Pinpoint the cell where the given text exists, returning its [x, y] midpoint coordinate. 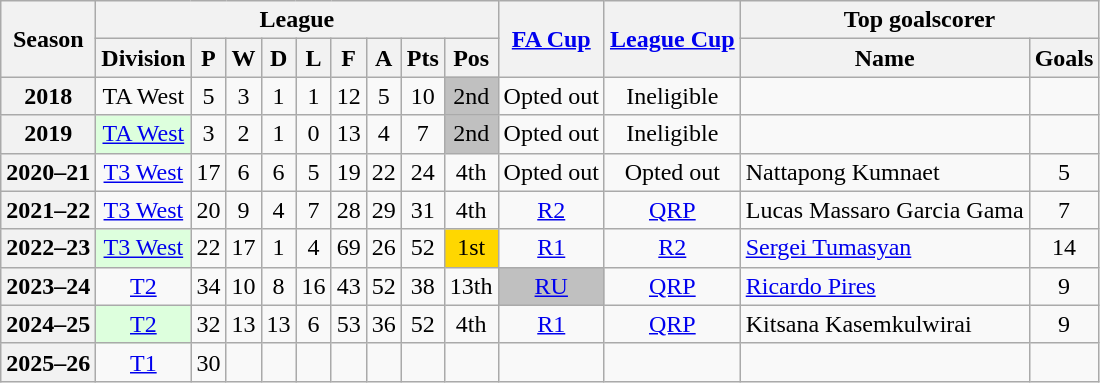
Sergei Tumasyan [884, 248]
Pos [471, 58]
Kitsana Kasemkulwirai [884, 324]
14 [1064, 248]
FA Cup [551, 39]
Ricardo Pires [884, 286]
P [208, 58]
20 [208, 210]
43 [348, 286]
Lucas Massaro Garcia Gama [884, 210]
Division [144, 58]
Goals [1064, 58]
T1 [144, 362]
1st [471, 248]
34 [208, 286]
0 [314, 134]
Name [884, 58]
L [314, 58]
2023–24 [48, 286]
38 [422, 286]
F [348, 58]
12 [348, 96]
28 [348, 210]
2022–23 [48, 248]
31 [422, 210]
A [384, 58]
24 [422, 172]
2025–26 [48, 362]
26 [384, 248]
32 [208, 324]
69 [348, 248]
League Cup [672, 39]
30 [208, 362]
2020–21 [48, 172]
2018 [48, 96]
16 [314, 286]
RU [551, 286]
League [297, 20]
Nattapong Kumnaet [884, 172]
53 [348, 324]
W [244, 58]
2019 [48, 134]
Top goalscorer [920, 20]
Pts [422, 58]
2 [244, 134]
36 [384, 324]
D [278, 58]
2024–25 [48, 324]
2021–22 [48, 210]
13th [471, 286]
8 [278, 286]
19 [348, 172]
Season [48, 39]
29 [384, 210]
